Return [x, y] of the center of cell containing provided text 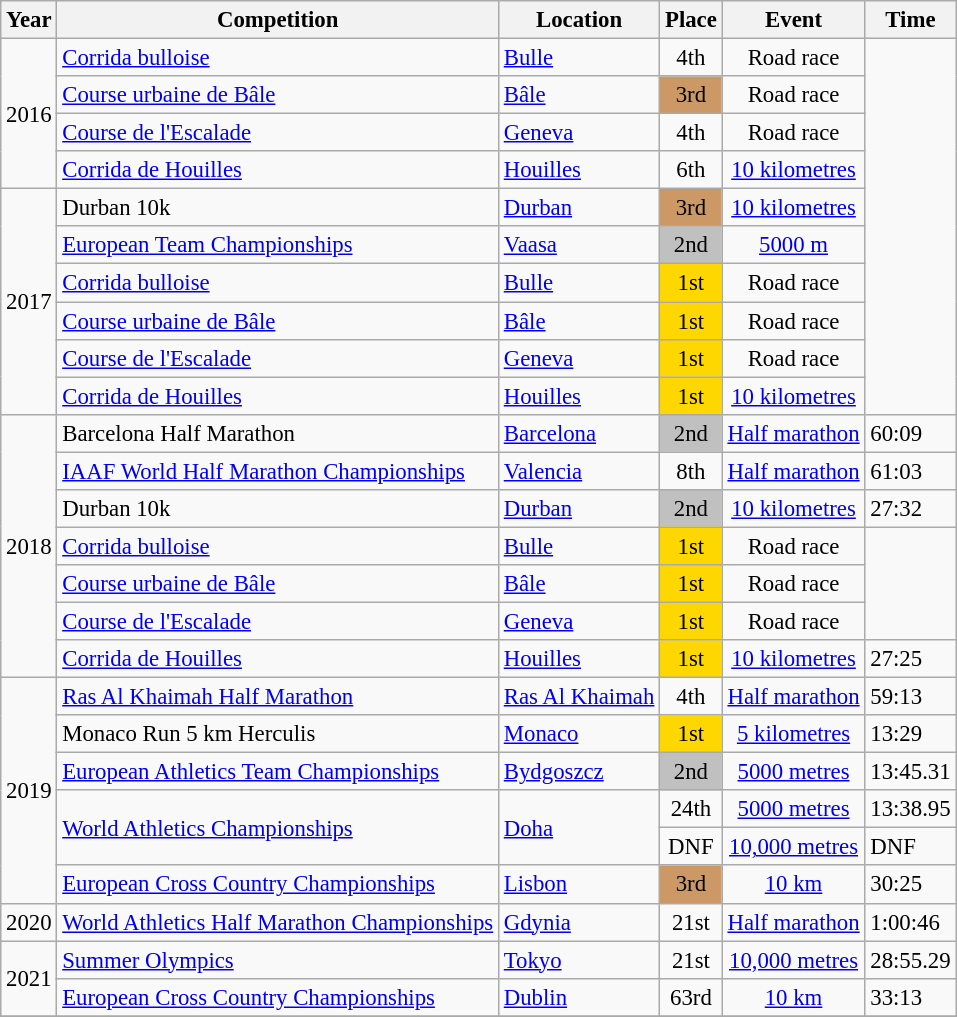
2017 [29, 302]
5000 m [794, 245]
59:13 [910, 697]
Ras Al Khaimah [578, 697]
Doha [578, 828]
European Athletics Team Championships [278, 772]
8th [691, 471]
28:55.29 [910, 960]
1:00:46 [910, 922]
61:03 [910, 471]
European Team Championships [278, 245]
2018 [29, 546]
2020 [29, 922]
60:09 [910, 433]
33:13 [910, 997]
Summer Olympics [278, 960]
Valencia [578, 471]
Vaasa [578, 245]
24th [691, 809]
Tokyo [578, 960]
Time [910, 20]
63rd [691, 997]
13:45.31 [910, 772]
Lisbon [578, 885]
World Athletics Championships [278, 828]
13:38.95 [910, 809]
Barcelona [578, 433]
Event [794, 20]
Monaco Run 5 km Herculis [278, 734]
Year [29, 20]
13:29 [910, 734]
Location [578, 20]
30:25 [910, 885]
Competition [278, 20]
Dublin [578, 997]
Barcelona Half Marathon [278, 433]
Monaco [578, 734]
Bydgoszcz [578, 772]
2021 [29, 978]
27:32 [910, 509]
Place [691, 20]
World Athletics Half Marathon Championships [278, 922]
27:25 [910, 659]
2016 [29, 114]
Ras Al Khaimah Half Marathon [278, 697]
IAAF World Half Marathon Championships [278, 471]
6th [691, 170]
5 kilometres [794, 734]
Gdynia [578, 922]
2019 [29, 791]
